From the cell containing the given text, extract its center point as (x, y) coordinate. 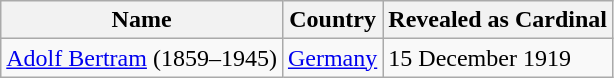
15 December 1919 (498, 58)
Revealed as Cardinal (498, 20)
Country (332, 20)
Germany (332, 58)
Name (142, 20)
Adolf Bertram (1859–1945) (142, 58)
